Capture the cell that displays the provided text and extract its (X, Y) central coordinate. 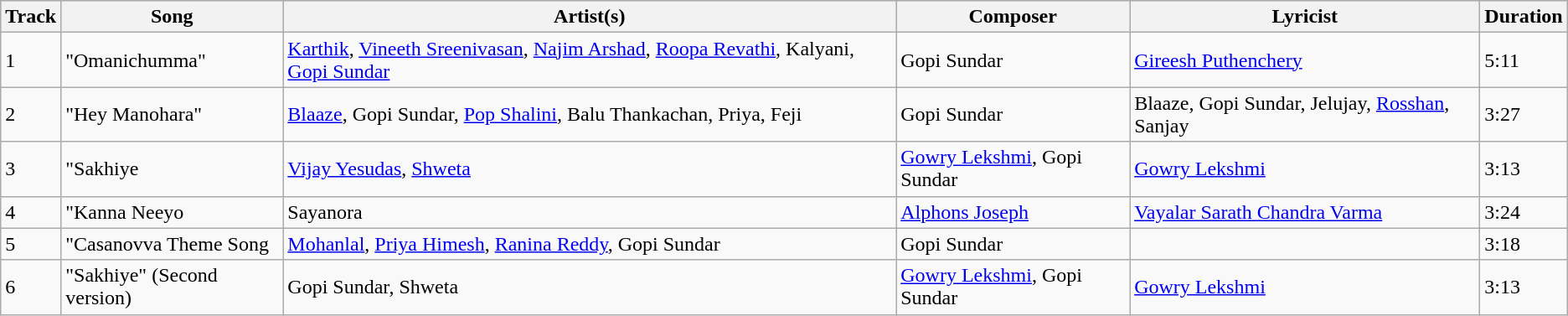
Gopi Sundar, Shweta (590, 287)
Sayanora (590, 212)
"Hey Manohara" (173, 114)
4 (31, 212)
Karthik, Vineeth Sreenivasan, Najim Arshad, Roopa Revathi, Kalyani, Gopi Sundar (590, 60)
6 (31, 287)
2 (31, 114)
3:24 (1524, 212)
3:27 (1524, 114)
"Sakhiye" (Second version) (173, 287)
5 (31, 244)
Duration (1524, 17)
Lyricist (1305, 17)
3:18 (1524, 244)
Track (31, 17)
Alphons Joseph (1014, 212)
"Sakhiye (173, 169)
5:11 (1524, 60)
Vijay Yesudas, Shweta (590, 169)
Gireesh Puthenchery (1305, 60)
"Casanovva Theme Song (173, 244)
"Kanna Neeyo (173, 212)
1 (31, 60)
Composer (1014, 17)
Vayalar Sarath Chandra Varma (1305, 212)
"Omanichumma" (173, 60)
Blaaze, Gopi Sundar, Jelujay, Rosshan, Sanjay (1305, 114)
3 (31, 169)
Song (173, 17)
Blaaze, Gopi Sundar, Pop Shalini, Balu Thankachan, Priya, Feji (590, 114)
Artist(s) (590, 17)
Mohanlal, Priya Himesh, Ranina Reddy, Gopi Sundar (590, 244)
